Pinpoint the cell where the given text exists, returning its [x, y] midpoint coordinate. 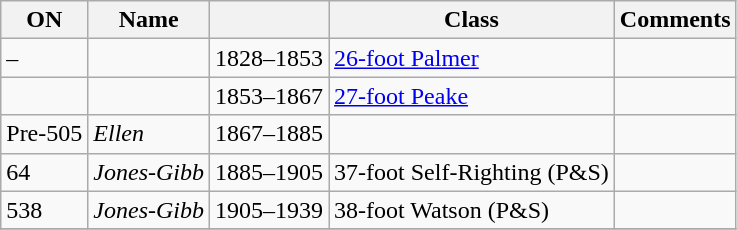
Ellen [149, 134]
1867–1885 [270, 134]
538 [44, 210]
Pre-505 [44, 134]
38-foot Watson (P&S) [472, 210]
Comments [675, 20]
Class [472, 20]
ON [44, 20]
26-foot Palmer [472, 58]
Name [149, 20]
64 [44, 172]
1905–1939 [270, 210]
– [44, 58]
27-foot Peake [472, 96]
1885–1905 [270, 172]
37-foot Self-Righting (P&S) [472, 172]
1828–1853 [270, 58]
1853–1867 [270, 96]
